Capture the cell that displays the provided text and extract its (X, Y) central coordinate. 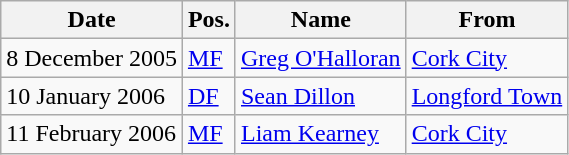
Name (320, 20)
Longford Town (487, 96)
Greg O'Halloran (320, 58)
10 January 2006 (92, 96)
DF (208, 96)
11 February 2006 (92, 134)
Sean Dillon (320, 96)
Liam Kearney (320, 134)
Pos. (208, 20)
8 December 2005 (92, 58)
From (487, 20)
Date (92, 20)
